Find where the given text appears and provide that cell's center as (x, y) coordinate. 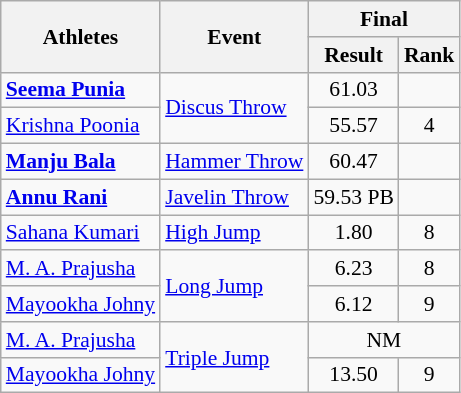
Result (354, 55)
4 (430, 126)
NM (384, 340)
1.80 (354, 233)
Krishna Poonia (80, 126)
59.53 PB (354, 197)
Seema Punia (80, 90)
High Jump (234, 233)
Manju Bala (80, 162)
Triple Jump (234, 358)
Discus Throw (234, 108)
Hammer Throw (234, 162)
6.23 (354, 269)
13.50 (354, 375)
Sahana Kumari (80, 233)
6.12 (354, 304)
60.47 (354, 162)
Athletes (80, 36)
61.03 (354, 90)
55.57 (354, 126)
Annu Rani (80, 197)
Final (384, 19)
Event (234, 36)
Javelin Throw (234, 197)
Long Jump (234, 286)
Rank (430, 55)
